Return the (X, Y) coordinate for the center point of the cell that contains the specified text.  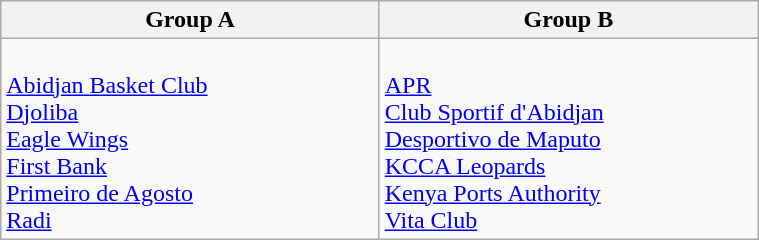
Group A (190, 20)
APR Club Sportif d'Abidjan Desportivo de Maputo KCCA Leopards Kenya Ports Authority Vita Club (568, 139)
Abidjan Basket Club Djoliba Eagle Wings First Bank Primeiro de Agosto Radi (190, 139)
Group B (568, 20)
